Output the [X, Y] coordinate of the center of the cell containing the given text.  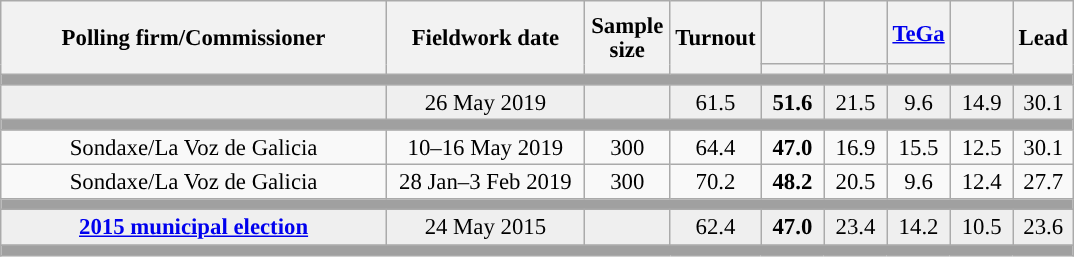
12.5 [982, 148]
23.4 [856, 228]
21.5 [856, 102]
61.5 [716, 102]
28 Jan–3 Feb 2019 [485, 182]
2015 municipal election [194, 228]
64.4 [716, 148]
27.7 [1043, 182]
16.9 [856, 148]
48.2 [792, 182]
24 May 2015 [485, 228]
14.9 [982, 102]
70.2 [716, 182]
Sample size [627, 38]
14.2 [918, 228]
Fieldwork date [485, 38]
12.4 [982, 182]
62.4 [716, 228]
Lead [1043, 38]
TeGa [918, 32]
23.6 [1043, 228]
20.5 [856, 182]
10.5 [982, 228]
15.5 [918, 148]
26 May 2019 [485, 102]
Turnout [716, 38]
10–16 May 2019 [485, 148]
Polling firm/Commissioner [194, 38]
51.6 [792, 102]
